Search for the cell housing the specified text and yield its (X, Y) center coordinate. 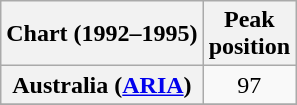
97 (249, 85)
Australia (ARIA) (102, 85)
Chart (1992–1995) (102, 34)
Peakposition (249, 34)
